Capture the cell that displays the provided text and extract its (x, y) central coordinate. 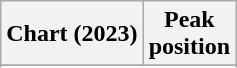
Chart (2023) (72, 34)
Peakposition (189, 34)
